Extract the [X, Y] coordinate from the center of the cell holding the provided text.  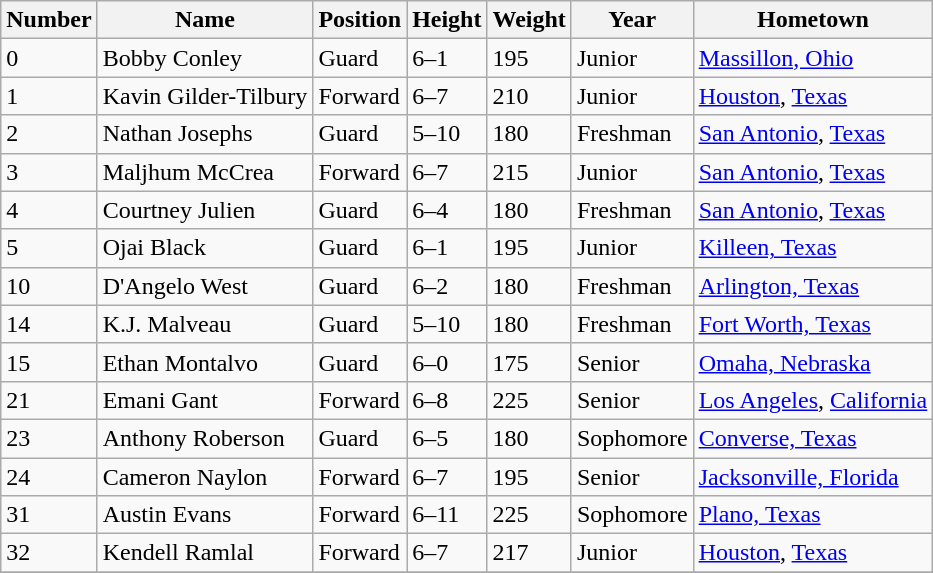
14 [49, 324]
Height [447, 20]
23 [49, 438]
21 [49, 400]
Austin Evans [205, 515]
Arlington, Texas [813, 286]
24 [49, 477]
6–5 [447, 438]
Name [205, 20]
Ojai Black [205, 248]
6–2 [447, 286]
Massillon, Ohio [813, 58]
Los Angeles, California [813, 400]
Courtney Julien [205, 210]
15 [49, 362]
K.J. Malveau [205, 324]
0 [49, 58]
Maljhum McCrea [205, 172]
3 [49, 172]
2 [49, 134]
Anthony Roberson [205, 438]
4 [49, 210]
Kavin Gilder-Tilbury [205, 96]
5 [49, 248]
210 [529, 96]
Year [632, 20]
10 [49, 286]
Number [49, 20]
Plano, Texas [813, 515]
D'Angelo West [205, 286]
Killeen, Texas [813, 248]
Kendell Ramlal [205, 553]
6–8 [447, 400]
Cameron Naylon [205, 477]
6–0 [447, 362]
Position [360, 20]
Omaha, Nebraska [813, 362]
Hometown [813, 20]
6–4 [447, 210]
6–11 [447, 515]
31 [49, 515]
Converse, Texas [813, 438]
Jacksonville, Florida [813, 477]
Nathan Josephs [205, 134]
Emani Gant [205, 400]
32 [49, 553]
215 [529, 172]
217 [529, 553]
Weight [529, 20]
Bobby Conley [205, 58]
Ethan Montalvo [205, 362]
Fort Worth, Texas [813, 324]
1 [49, 96]
175 [529, 362]
